Return the [x, y] coordinate for the center point of the cell that contains the specified text.  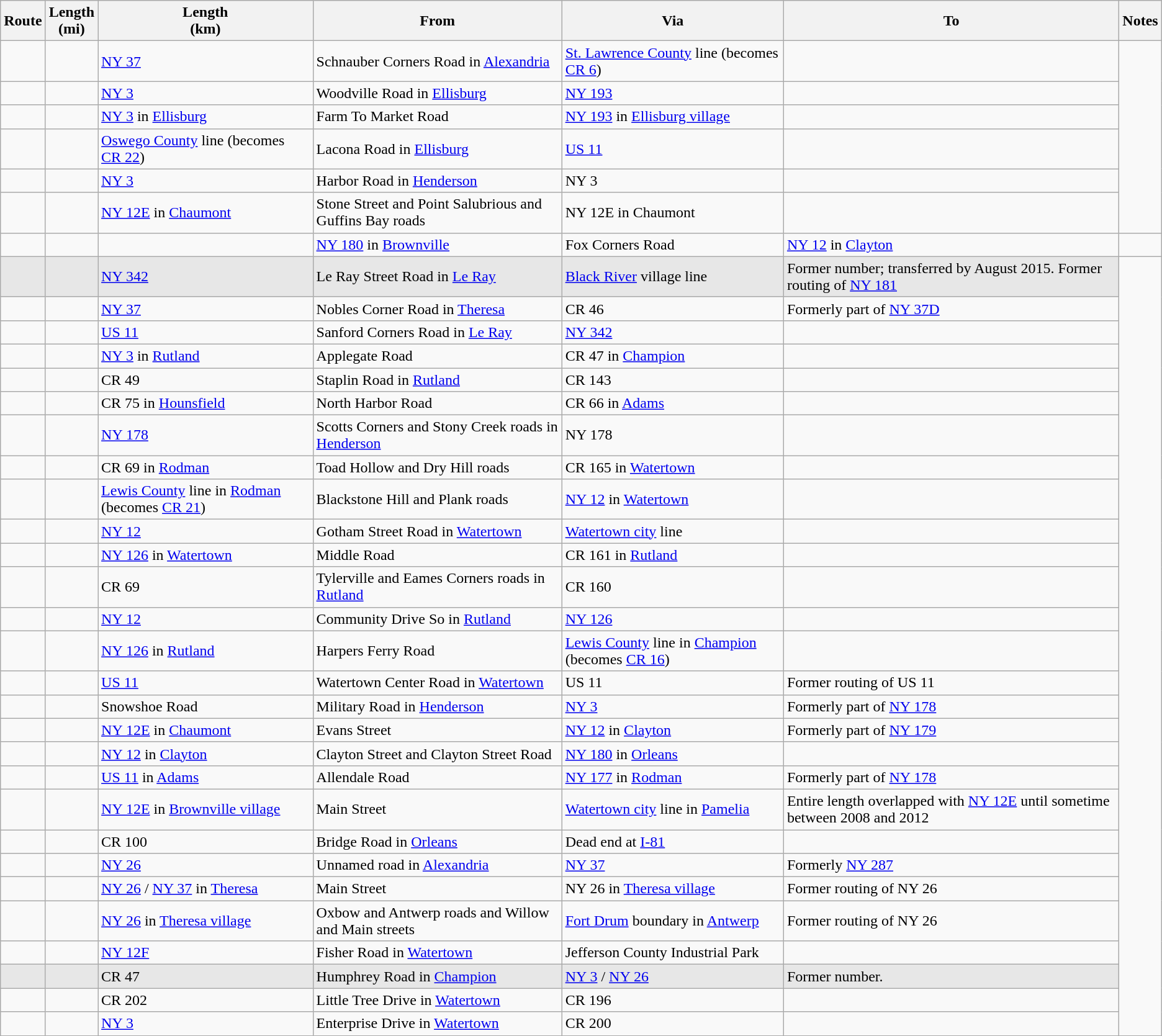
Gotham Street Road in Watertown [437, 531]
Former number. [951, 976]
Stone Street and Point Salubrious and Guffins Bay roads [437, 212]
CR 161 in Rutland [673, 555]
NY 3 in Rutland [205, 356]
Applegate Road [437, 356]
CR 49 [205, 379]
To [951, 21]
Former number; transferred by August 2015. Former routing of NY 181 [951, 277]
Woodville Road in Ellisburg [437, 93]
Tylerville and Eames Corners roads in Rutland [437, 587]
Jefferson County Industrial Park [673, 953]
Notes [1140, 21]
Harbor Road in Henderson [437, 181]
Evans Street [437, 730]
CR 69 in Rodman [205, 467]
NY 177 in Rodman [673, 777]
Staplin Road in Rutland [437, 379]
Fort Drum boundary in Antwerp [673, 921]
Allendale Road [437, 777]
Clayton Street and Clayton Street Road [437, 754]
CR 160 [673, 587]
NY 126 in Watertown [205, 555]
CR 165 in Watertown [673, 467]
Blackstone Hill and Plank roads [437, 499]
CR 200 [673, 1024]
Lacona Road in Ellisburg [437, 149]
Farm To Market Road [437, 117]
Middle Road [437, 555]
Toad Hollow and Dry Hill roads [437, 467]
CR 47 [205, 976]
Oswego County line (becomes CR 22) [205, 149]
Entire length overlapped with NY 12E until sometime between 2008 and 2012 [951, 809]
NY 126 [673, 619]
Unnamed road in Alexandria [437, 865]
Black River village line [673, 277]
Oxbow and Antwerp roads and Willow and Main streets [437, 921]
St. Lawrence County line (becomes CR 6) [673, 61]
US 11 in Adams [205, 777]
Length(km) [205, 21]
NY 3 / NY 26 [673, 976]
NY 26 / NY 37 in Theresa [205, 889]
NY 12 in Watertown [673, 499]
NY 12E in Brownville village [205, 809]
NY 3 in Ellisburg [205, 117]
CR 46 [673, 309]
Formerly part of NY 179 [951, 730]
NY 12F [205, 953]
Fisher Road in Watertown [437, 953]
North Harbor Road [437, 403]
Enterprise Drive in Watertown [437, 1024]
CR 143 [673, 379]
Sanford Corners Road in Le Ray [437, 332]
Watertown city line in Pamelia [673, 809]
CR 69 [205, 587]
Schnauber Corners Road in Alexandria [437, 61]
NY 180 in Brownville [437, 245]
Route [23, 21]
NY 180 in Orleans [673, 754]
Harpers Ferry Road [437, 651]
NY 193 in Ellisburg village [673, 117]
Formerly part of NY 37D [951, 309]
Dead end at I-81 [673, 841]
Scotts Corners and Stony Creek roads in Henderson [437, 436]
NY 126 in Rutland [205, 651]
Bridge Road in Orleans [437, 841]
From [437, 21]
Via [673, 21]
Community Drive So in Rutland [437, 619]
Watertown Center Road in Watertown [437, 683]
Le Ray Street Road in Le Ray [437, 277]
Watertown city line [673, 531]
Military Road in Henderson [437, 706]
Formerly NY 287 [951, 865]
Lewis County line in Champion (becomes CR 16) [673, 651]
Former routing of US 11 [951, 683]
CR 202 [205, 1000]
CR 47 in Champion [673, 356]
CR 196 [673, 1000]
Humphrey Road in Champion [437, 976]
NY 193 [673, 93]
CR 100 [205, 841]
CR 75 in Hounsfield [205, 403]
NY 26 [205, 865]
Lewis County line in Rodman (becomes CR 21) [205, 499]
Length(mi) [71, 21]
Nobles Corner Road in Theresa [437, 309]
CR 66 in Adams [673, 403]
Little Tree Drive in Watertown [437, 1000]
Snowshoe Road [205, 706]
Fox Corners Road [673, 245]
